From the cell containing the given text, extract its center point as (X, Y) coordinate. 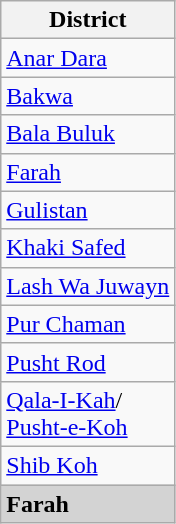
District (88, 20)
Lash Wa Juwayn (88, 286)
Shib Koh (88, 465)
Pur Chaman (88, 324)
Pusht Rod (88, 362)
Qala-I-Kah/Pusht-e-Koh (88, 414)
Anar Dara (88, 58)
Bakwa (88, 96)
Bala Buluk (88, 134)
Khaki Safed (88, 248)
Gulistan (88, 210)
